Determine the (x, y) coordinate at the center of the cell enclosing the given text.  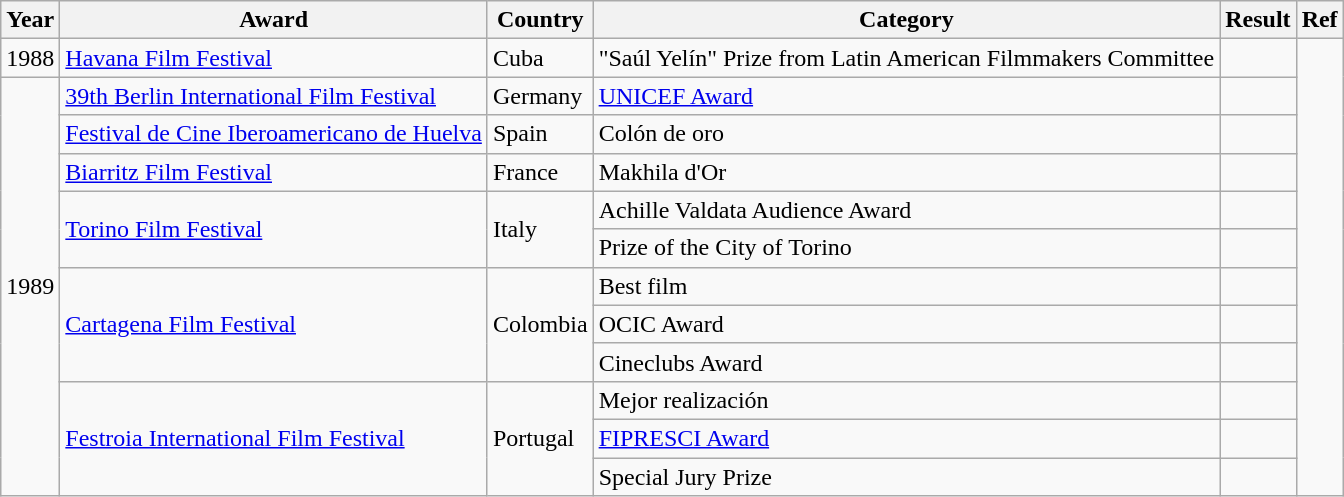
OCIC Award (906, 324)
Cineclubs Award (906, 362)
Result (1258, 20)
France (540, 172)
Achille Valdata Audience Award (906, 210)
Spain (540, 134)
Category (906, 20)
Mejor realización (906, 400)
Makhila d'Or (906, 172)
Cuba (540, 58)
Country (540, 20)
Biarritz Film Festival (274, 172)
Festival de Cine Iberoamericano de Huelva (274, 134)
"Saúl Yelín" Prize from Latin American Filmmakers Committee (906, 58)
Ref (1320, 20)
Germany (540, 96)
FIPRESCI Award (906, 438)
Colón de oro (906, 134)
Special Jury Prize (906, 477)
Year (30, 20)
Italy (540, 229)
1989 (30, 286)
Prize of the City of Torino (906, 248)
1988 (30, 58)
39th Berlin International Film Festival (274, 96)
Havana Film Festival (274, 58)
UNICEF Award (906, 96)
Festroia International Film Festival (274, 438)
Torino Film Festival (274, 229)
Portugal (540, 438)
Cartagena Film Festival (274, 324)
Best film (906, 286)
Colombia (540, 324)
Award (274, 20)
